For the text-containing cell, return its midpoint in [x, y] coordinate format. 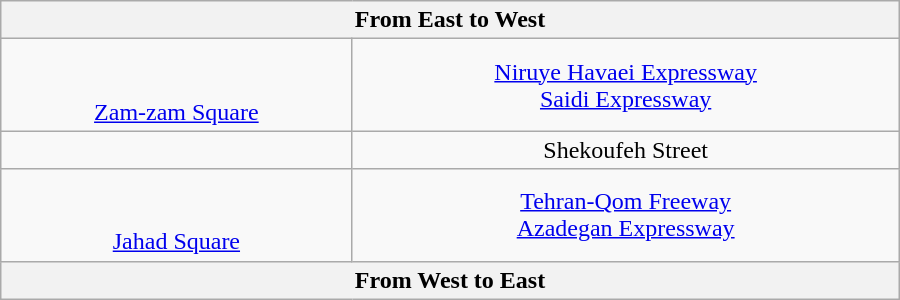
From West to East [450, 280]
Tehran-Qom Freeway Azadegan Expressway [626, 215]
Jahad Square [176, 215]
From East to West [450, 20]
Niruye Havaei Expressway Saidi Expressway [626, 85]
Zam-zam Square [176, 85]
Shekoufeh Street [626, 150]
